Find where the given text appears and provide that cell's center as (X, Y) coordinate. 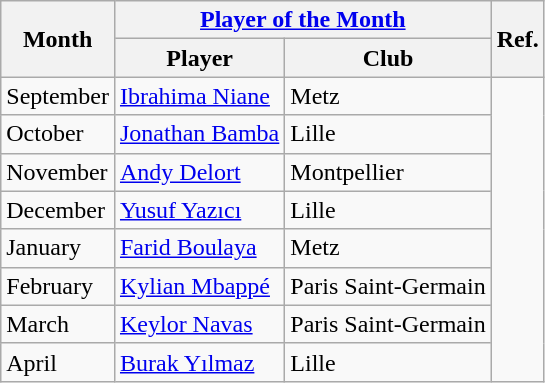
Farid Boulaya (199, 248)
March (58, 324)
Player of the Month (302, 20)
Jonathan Bamba (199, 134)
Ref. (518, 39)
September (58, 96)
April (58, 362)
Montpellier (388, 172)
January (58, 248)
November (58, 172)
Keylor Navas (199, 324)
Yusuf Yazıcı (199, 210)
Burak Yılmaz (199, 362)
Ibrahima Niane (199, 96)
Kylian Mbappé (199, 286)
Club (388, 58)
February (58, 286)
Player (199, 58)
October (58, 134)
December (58, 210)
Month (58, 39)
Andy Delort (199, 172)
